Capture the cell that displays the provided text and extract its (x, y) central coordinate. 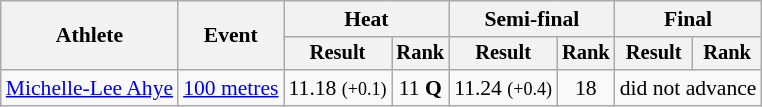
11.24 (+0.4) (503, 88)
Event (230, 36)
Heat (367, 19)
11 Q (421, 88)
Athlete (90, 36)
did not advance (688, 88)
11.18 (+0.1) (338, 88)
Michelle-Lee Ahye (90, 88)
18 (586, 88)
100 metres (230, 88)
Final (688, 19)
Semi-final (532, 19)
